Determine the (x, y) coordinate at the center of the cell enclosing the given text.  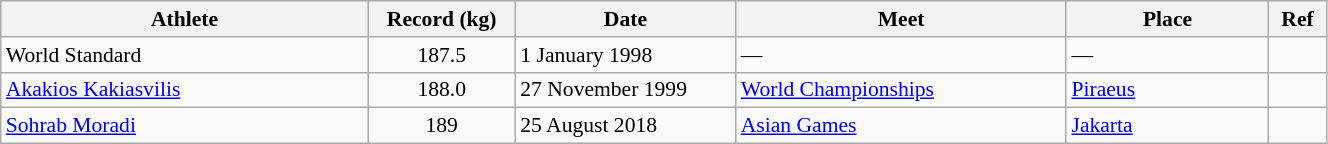
Piraeus (1167, 90)
Sohrab Moradi (184, 126)
Athlete (184, 19)
World Standard (184, 55)
Akakios Kakiasvilis (184, 90)
Record (kg) (442, 19)
World Championships (902, 90)
Asian Games (902, 126)
1 January 1998 (625, 55)
25 August 2018 (625, 126)
Ref (1298, 19)
Place (1167, 19)
188.0 (442, 90)
Date (625, 19)
187.5 (442, 55)
189 (442, 126)
Jakarta (1167, 126)
Meet (902, 19)
27 November 1999 (625, 90)
